For the text-containing cell, return its midpoint in [x, y] coordinate format. 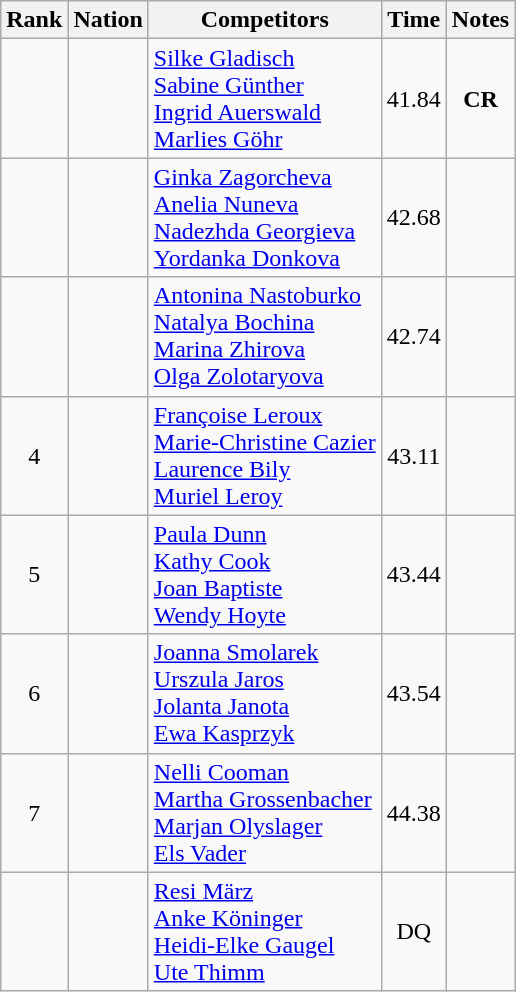
42.74 [414, 336]
41.84 [414, 98]
Antonina NastoburkoNatalya BochinaMarina ZhirovaOlga Zolotaryova [264, 336]
6 [34, 694]
Competitors [264, 20]
CR [480, 98]
Silke GladischSabine GüntherIngrid AuerswaldMarlies Göhr [264, 98]
4 [34, 456]
43.44 [414, 574]
Resi MärzAnke KöningerHeidi-Elke GaugelUte Thimm [264, 932]
Notes [480, 20]
43.54 [414, 694]
Paula DunnKathy CookJoan BaptisteWendy Hoyte [264, 574]
43.11 [414, 456]
Rank [34, 20]
Ginka ZagorchevaAnelia NunevaNadezhda GeorgievaYordanka Donkova [264, 218]
5 [34, 574]
Françoise LerouxMarie-Christine CazierLaurence BilyMuriel Leroy [264, 456]
Nelli CoomanMartha GrossenbacherMarjan OlyslagerEls Vader [264, 812]
Time [414, 20]
42.68 [414, 218]
7 [34, 812]
DQ [414, 932]
44.38 [414, 812]
Joanna SmolarekUrszula JarosJolanta JanotaEwa Kasprzyk [264, 694]
Nation [108, 20]
